For the text-containing cell, return its midpoint in (X, Y) coordinate format. 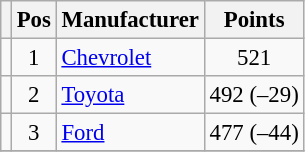
2 (34, 95)
521 (254, 58)
Ford (130, 133)
Pos (34, 20)
492 (–29) (254, 95)
Manufacturer (130, 20)
1 (34, 58)
3 (34, 133)
Toyota (130, 95)
477 (–44) (254, 133)
Chevrolet (130, 58)
Points (254, 20)
